Search for the cell housing the specified text and yield its (X, Y) center coordinate. 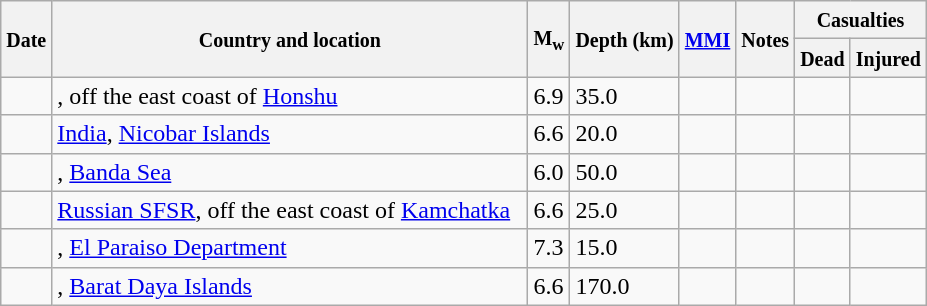
Depth (km) (624, 39)
6.9 (549, 96)
35.0 (624, 96)
India, Nicobar Islands (290, 134)
20.0 (624, 134)
Dead (823, 58)
MMI (708, 39)
, off the east coast of Honshu (290, 96)
Notes (766, 39)
, El Paraiso Department (290, 248)
170.0 (624, 286)
7.3 (549, 248)
50.0 (624, 172)
6.0 (549, 172)
Russian SFSR, off the east coast of Kamchatka (290, 210)
, Banda Sea (290, 172)
Casualties (861, 20)
Country and location (290, 39)
Mw (549, 39)
25.0 (624, 210)
Injured (888, 58)
Date (26, 39)
, Barat Daya Islands (290, 286)
15.0 (624, 248)
